For the text-containing cell, return its midpoint in [X, Y] coordinate format. 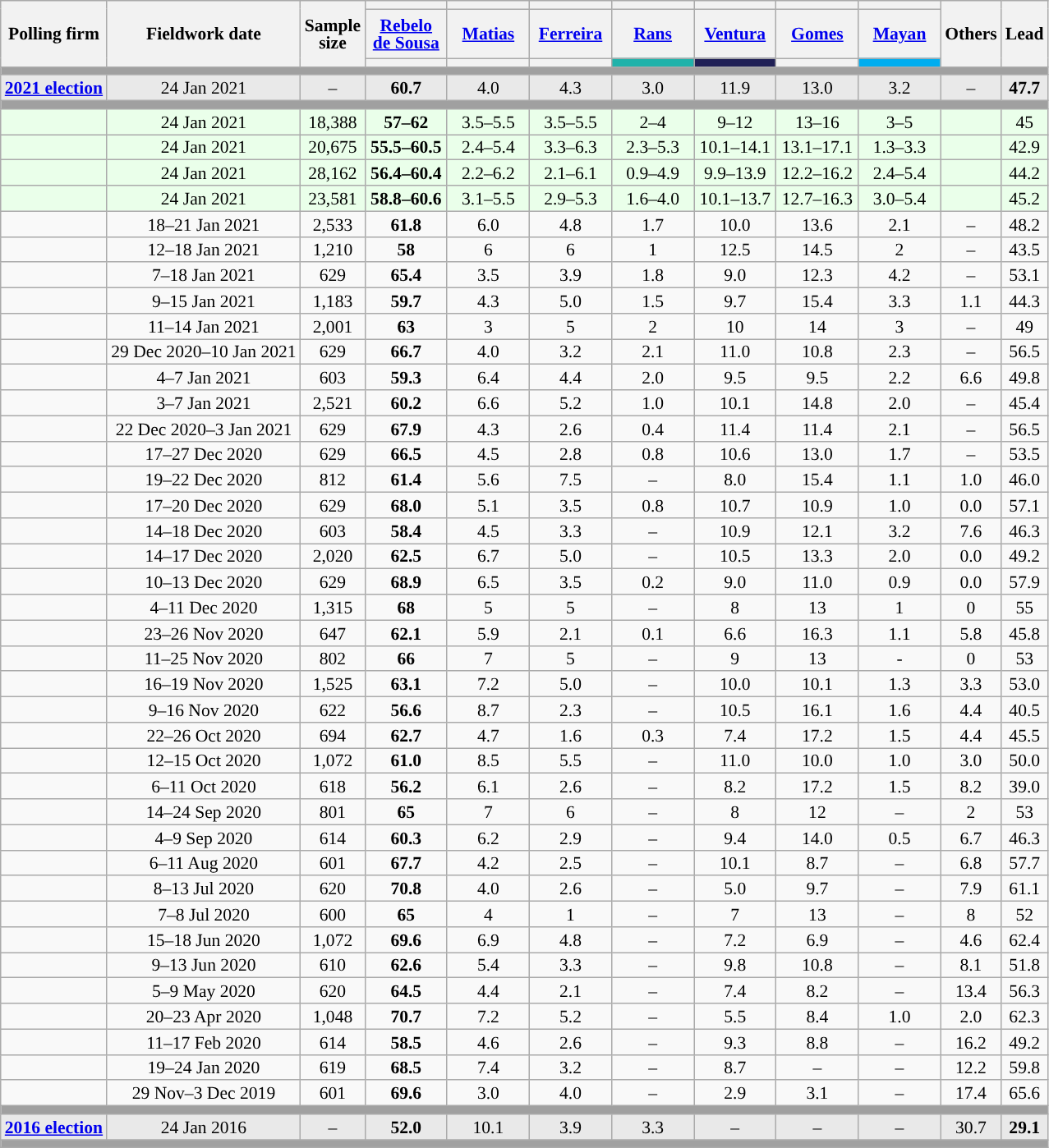
5.4 [488, 966]
3.0–5.4 [899, 199]
14.8 [817, 402]
57.1 [1025, 506]
57.7 [1025, 862]
63.1 [406, 685]
2,001 [333, 327]
9–13 Jun 2020 [204, 966]
62.4 [1025, 939]
1.3 [899, 685]
13.3 [817, 557]
17–20 Dec 2020 [204, 506]
44.3 [1025, 301]
- [899, 659]
14–17 Dec 2020 [204, 557]
4 [488, 915]
66.5 [406, 453]
59.7 [406, 301]
11–14 Jan 2021 [204, 327]
610 [333, 966]
68.0 [406, 506]
0.2 [653, 581]
812 [333, 480]
68 [406, 608]
20–23 Apr 2020 [204, 1017]
22 Dec 2020–3 Jan 2021 [204, 429]
47.7 [1025, 89]
64.5 [406, 990]
2.1–6.1 [570, 172]
16.3 [817, 632]
9 [735, 659]
4–11 Dec 2020 [204, 608]
52 [1025, 915]
19–24 Jan 2020 [204, 1068]
4–7 Jan 2021 [204, 378]
6.1 [488, 787]
618 [333, 787]
Lead [1025, 34]
51.8 [1025, 966]
11–17 Feb 2020 [204, 1041]
29 Dec 2020–10 Jan 2021 [204, 351]
10.1–14.1 [735, 148]
Samplesize [333, 34]
0.9 [899, 581]
49.8 [1025, 378]
12.2–16.2 [817, 172]
1,048 [333, 1017]
59.3 [406, 378]
44.2 [1025, 172]
8.5 [488, 760]
2.9–5.3 [570, 199]
8.4 [817, 1017]
60.3 [406, 838]
12.3 [817, 276]
2.2 [899, 378]
2.2–6.2 [488, 172]
12–15 Oct 2020 [204, 760]
5–9 May 2020 [204, 990]
12.5 [735, 250]
619 [333, 1068]
Mayan [899, 34]
61.1 [1025, 889]
11–25 Nov 2020 [204, 659]
66 [406, 659]
14–24 Sep 2020 [204, 811]
55.5–60.5 [406, 148]
2.8 [570, 453]
53.0 [1025, 685]
56.6 [406, 709]
622 [333, 709]
62.6 [406, 966]
10.6 [735, 453]
Fieldwork date [204, 34]
16–19 Nov 2020 [204, 685]
57–62 [406, 122]
46.0 [1025, 480]
3–5 [899, 122]
2,521 [333, 402]
45.4 [1025, 402]
70.7 [406, 1017]
50.0 [1025, 760]
57.9 [1025, 581]
6.8 [971, 862]
68.5 [406, 1068]
18,388 [333, 122]
61.4 [406, 480]
19–22 Dec 2020 [204, 480]
20,675 [333, 148]
55 [1025, 608]
1,525 [333, 685]
40.5 [1025, 709]
8.8 [817, 1041]
58.5 [406, 1041]
29.1 [1025, 1127]
Gomes [817, 34]
6–11 Aug 2020 [204, 862]
48.2 [1025, 223]
9.3 [735, 1041]
9–12 [735, 122]
56.2 [406, 787]
53.5 [1025, 453]
600 [333, 915]
0.3 [653, 736]
7–18 Jan 2021 [204, 276]
Others [971, 34]
2.5 [570, 862]
53.1 [1025, 276]
6–11 Oct 2020 [204, 787]
12.2 [971, 1068]
2,020 [333, 557]
5.1 [488, 506]
12.1 [817, 530]
Polling firm [54, 34]
62.7 [406, 736]
10.1–13.7 [735, 199]
10 [735, 327]
10–13 Dec 2020 [204, 581]
4.7 [488, 736]
9.4 [735, 838]
694 [333, 736]
12.7–16.3 [817, 199]
61.0 [406, 760]
14.0 [817, 838]
14 [817, 327]
2016 election [54, 1127]
5.8 [971, 632]
45.5 [1025, 736]
8.1 [971, 966]
0.5 [899, 838]
802 [333, 659]
7.5 [570, 480]
3–7 Jan 2021 [204, 402]
56.3 [1025, 990]
801 [333, 811]
9–16 Nov 2020 [204, 709]
1.6–4.0 [653, 199]
60.2 [406, 402]
23,581 [333, 199]
5.9 [488, 632]
1.3–3.3 [899, 148]
60.7 [406, 89]
Rebelo de Sousa [406, 34]
1,315 [333, 608]
3.1 [817, 1094]
45.2 [1025, 199]
30.7 [971, 1127]
10.7 [735, 506]
49 [1025, 327]
13.1–17.1 [817, 148]
7–8 Jul 2020 [204, 915]
1.8 [653, 276]
14.5 [817, 250]
Ventura [735, 34]
Matias [488, 34]
3.1–5.5 [488, 199]
67.7 [406, 862]
59.8 [1025, 1068]
15–18 Jun 2020 [204, 939]
13.4 [971, 990]
0.4 [653, 429]
42.9 [1025, 148]
11.9 [735, 89]
2,533 [333, 223]
8–13 Jul 2020 [204, 889]
3.3–6.3 [570, 148]
67.9 [406, 429]
70.8 [406, 889]
9.8 [735, 966]
45.8 [1025, 632]
18–21 Jan 2021 [204, 223]
1,210 [333, 250]
58.8–60.6 [406, 199]
6.4 [488, 378]
1,183 [333, 301]
7.9 [971, 889]
0.9–4.9 [653, 172]
63 [406, 327]
52.0 [406, 1127]
9.9–13.9 [735, 172]
0.1 [653, 632]
24 Jan 2016 [204, 1127]
62.5 [406, 557]
17.4 [971, 1094]
9–15 Jan 2021 [204, 301]
6.5 [488, 581]
2–4 [653, 122]
5.6 [488, 480]
Ferreira [570, 34]
58.4 [406, 530]
12–18 Jan 2021 [204, 250]
2.3–5.3 [653, 148]
17–27 Dec 2020 [204, 453]
66.7 [406, 351]
12 [817, 811]
58 [406, 250]
62.3 [1025, 1017]
Rans [653, 34]
45 [1025, 122]
65.6 [1025, 1094]
22–26 Oct 2020 [204, 736]
62.1 [406, 632]
16.1 [817, 709]
16.2 [971, 1041]
23–26 Nov 2020 [204, 632]
7.6 [971, 530]
14–18 Dec 2020 [204, 530]
2021 election [54, 89]
68.9 [406, 581]
29 Nov–3 Dec 2019 [204, 1094]
56.4–60.4 [406, 172]
13.6 [817, 223]
13–16 [817, 122]
6.0 [488, 223]
39.0 [1025, 787]
61.8 [406, 223]
8.0 [735, 480]
4–9 Sep 2020 [204, 838]
28,162 [333, 172]
43.5 [1025, 250]
65.4 [406, 276]
6.2 [488, 838]
647 [333, 632]
